Identify which cell holds the provided text, then report its [x, y] central coordinate. 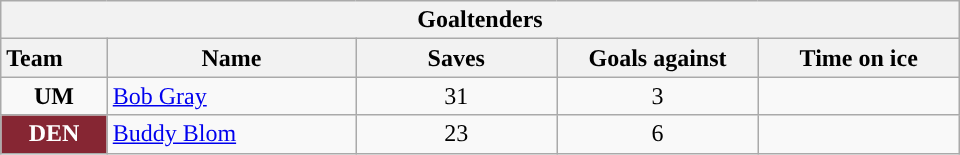
Goals against [658, 58]
Goaltenders [480, 20]
Buddy Blom [232, 134]
Bob Gray [232, 96]
31 [456, 96]
Name [232, 58]
DEN [54, 134]
23 [456, 134]
Team [54, 58]
3 [658, 96]
Saves [456, 58]
Time on ice [858, 58]
UM [54, 96]
6 [658, 134]
